Pinpoint the cell where the given text exists, returning its [x, y] midpoint coordinate. 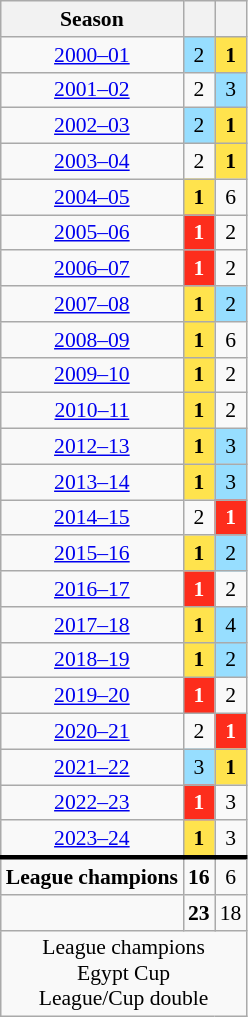
2010–11 [92, 411]
2012–13 [92, 447]
2023–24 [92, 840]
2019–20 [92, 696]
18 [231, 913]
16 [199, 876]
2016–17 [92, 589]
League champions Egypt Cup League/Cup double [124, 974]
4 [231, 625]
Season [92, 19]
2000–01 [92, 55]
2004–05 [92, 197]
League champions [92, 876]
2006–07 [92, 269]
2022–23 [92, 803]
2007–08 [92, 304]
2015–16 [92, 554]
2002–03 [92, 126]
2014–15 [92, 518]
2018–19 [92, 660]
2020–21 [92, 732]
2003–04 [92, 162]
2017–18 [92, 625]
2021–22 [92, 767]
2013–14 [92, 482]
23 [199, 913]
2005–06 [92, 233]
2008–09 [92, 340]
2009–10 [92, 375]
2001–02 [92, 90]
